Capture the cell that displays the provided text and extract its [x, y] central coordinate. 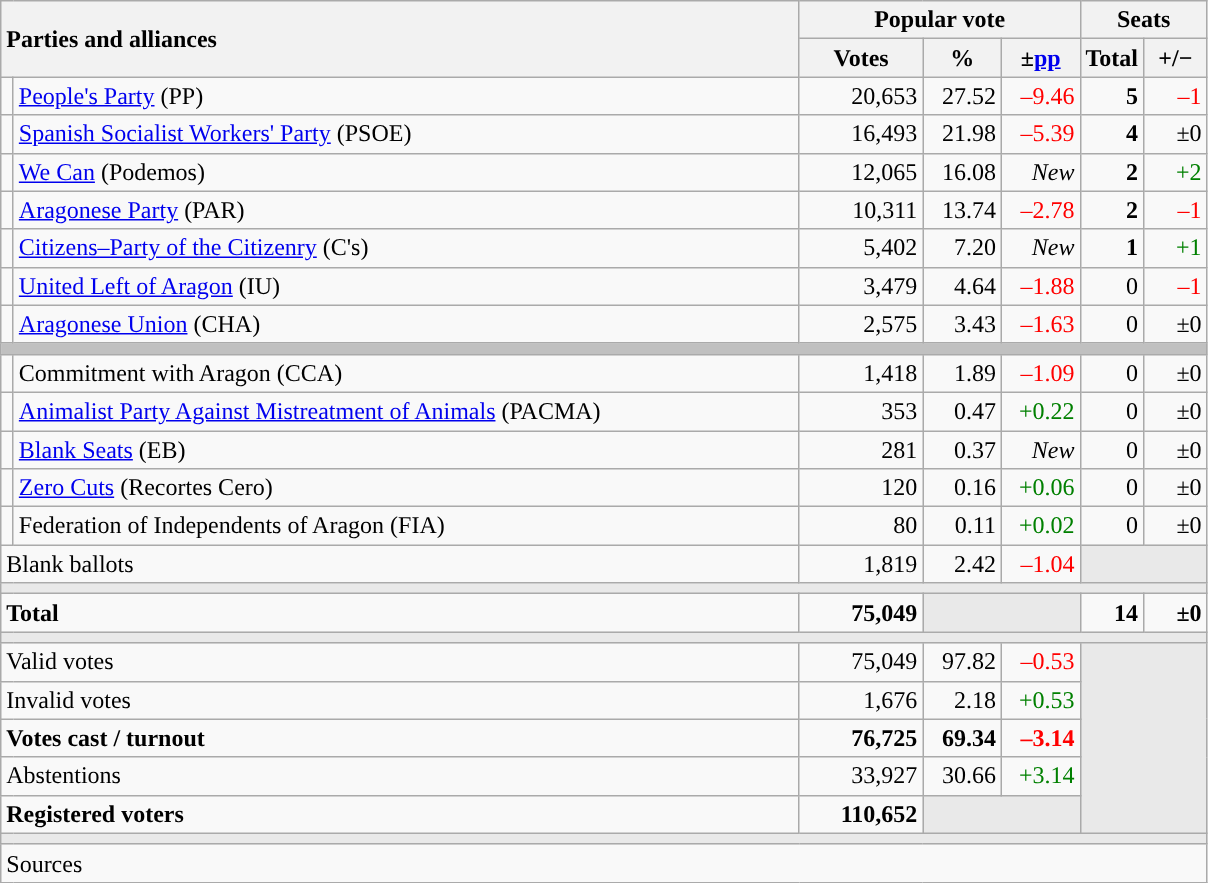
Blank Seats (EB) [406, 449]
–5.39 [1040, 134]
0.37 [962, 449]
Registered voters [400, 814]
+0.06 [1040, 488]
0.11 [962, 526]
1,418 [861, 373]
110,652 [861, 814]
Spanish Socialist Workers' Party (PSOE) [406, 134]
+/− [1176, 58]
+0.02 [1040, 526]
97.82 [962, 662]
7.20 [962, 248]
People's Party (PP) [406, 96]
21.98 [962, 134]
–3.14 [1040, 738]
Zero Cuts (Recortes Cero) [406, 488]
1 [1112, 248]
80 [861, 526]
Invalid votes [400, 700]
16.08 [962, 172]
12,065 [861, 172]
Commitment with Aragon (CCA) [406, 373]
–9.46 [1040, 96]
5 [1112, 96]
4 [1112, 134]
76,725 [861, 738]
Votes cast / turnout [400, 738]
+0.22 [1040, 411]
120 [861, 488]
Abstentions [400, 776]
1.89 [962, 373]
13.74 [962, 210]
United Left of Aragon (IU) [406, 286]
10,311 [861, 210]
2.42 [962, 564]
33,927 [861, 776]
4.64 [962, 286]
27.52 [962, 96]
–1.04 [1040, 564]
–0.53 [1040, 662]
Aragonese Union (CHA) [406, 324]
14 [1112, 613]
–1.88 [1040, 286]
Valid votes [400, 662]
69.34 [962, 738]
Seats [1144, 20]
5,402 [861, 248]
2.18 [962, 700]
16,493 [861, 134]
+0.53 [1040, 700]
2,575 [861, 324]
3,479 [861, 286]
1,676 [861, 700]
Aragonese Party (PAR) [406, 210]
+3.14 [1040, 776]
Votes [861, 58]
Blank ballots [400, 564]
We Can (Podemos) [406, 172]
+1 [1176, 248]
20,653 [861, 96]
281 [861, 449]
1,819 [861, 564]
0.47 [962, 411]
Citizens–Party of the Citizenry (C's) [406, 248]
0.16 [962, 488]
353 [861, 411]
Animalist Party Against Mistreatment of Animals (PACMA) [406, 411]
Parties and alliances [400, 39]
Federation of Independents of Aragon (FIA) [406, 526]
Sources [604, 863]
–1.09 [1040, 373]
% [962, 58]
3.43 [962, 324]
–2.78 [1040, 210]
Popular vote [940, 20]
+2 [1176, 172]
–1.63 [1040, 324]
30.66 [962, 776]
±pp [1040, 58]
